Provide the [x, y] coordinate of the cell's center where the given text is located.  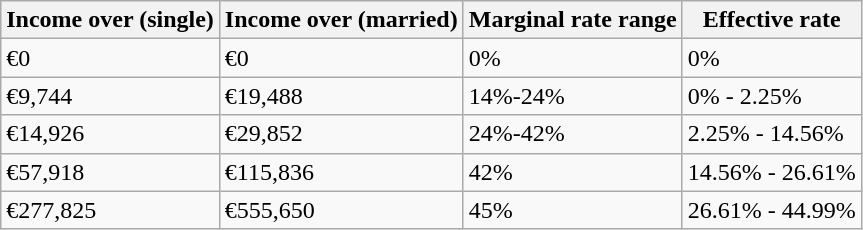
45% [572, 210]
14%-24% [572, 96]
2.25% - 14.56% [772, 134]
Income over (married) [341, 20]
€115,836 [341, 172]
€277,825 [110, 210]
24%-42% [572, 134]
0% - 2.25% [772, 96]
€29,852 [341, 134]
Effective rate [772, 20]
26.61% - 44.99% [772, 210]
€9,744 [110, 96]
Marginal rate range [572, 20]
€555,650 [341, 210]
Income over (single) [110, 20]
€14,926 [110, 134]
14.56% - 26.61% [772, 172]
€57,918 [110, 172]
42% [572, 172]
€19,488 [341, 96]
